Locate the cell with the specified text and output its [x, y] center coordinate. 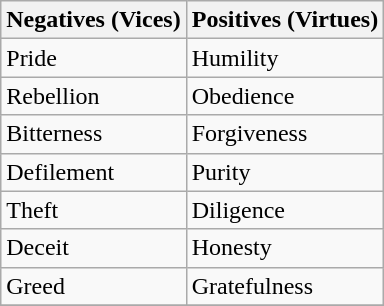
Theft [94, 210]
Bitterness [94, 134]
Honesty [284, 248]
Positives (Virtues) [284, 20]
Humility [284, 58]
Deceit [94, 248]
Forgiveness [284, 134]
Purity [284, 172]
Pride [94, 58]
Rebellion [94, 96]
Negatives (Vices) [94, 20]
Gratefulness [284, 286]
Greed [94, 286]
Diligence [284, 210]
Obedience [284, 96]
Defilement [94, 172]
